Provide the (x, y) coordinate of the cell's center where the given text is located.  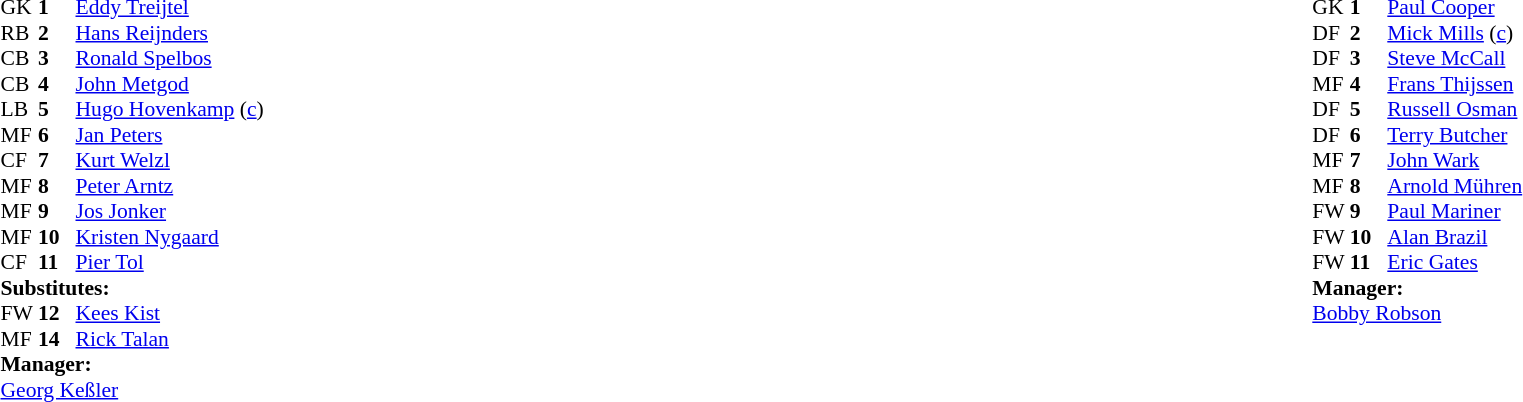
14 (57, 339)
Mick Mills (c) (1454, 33)
Pier Tol (170, 263)
RB (19, 33)
LB (19, 109)
Russell Osman (1454, 109)
Kristen Nygaard (170, 237)
12 (57, 313)
Alan Brazil (1454, 237)
Terry Butcher (1454, 135)
Bobby Robson (1417, 313)
Kurt Welzl (170, 161)
Jan Peters (170, 135)
Hans Reijnders (170, 33)
Arnold Mühren (1454, 186)
John Metgod (170, 84)
Jos Jonker (170, 211)
Kees Kist (170, 313)
Rick Talan (170, 339)
Peter Arntz (170, 186)
Substitutes: (132, 288)
Frans Thijssen (1454, 84)
Paul Mariner (1454, 211)
John Wark (1454, 161)
Eric Gates (1454, 263)
Hugo Hovenkamp (c) (170, 109)
Ronald Spelbos (170, 59)
Steve McCall (1454, 59)
